Find where the given text appears and provide that cell's center as (x, y) coordinate. 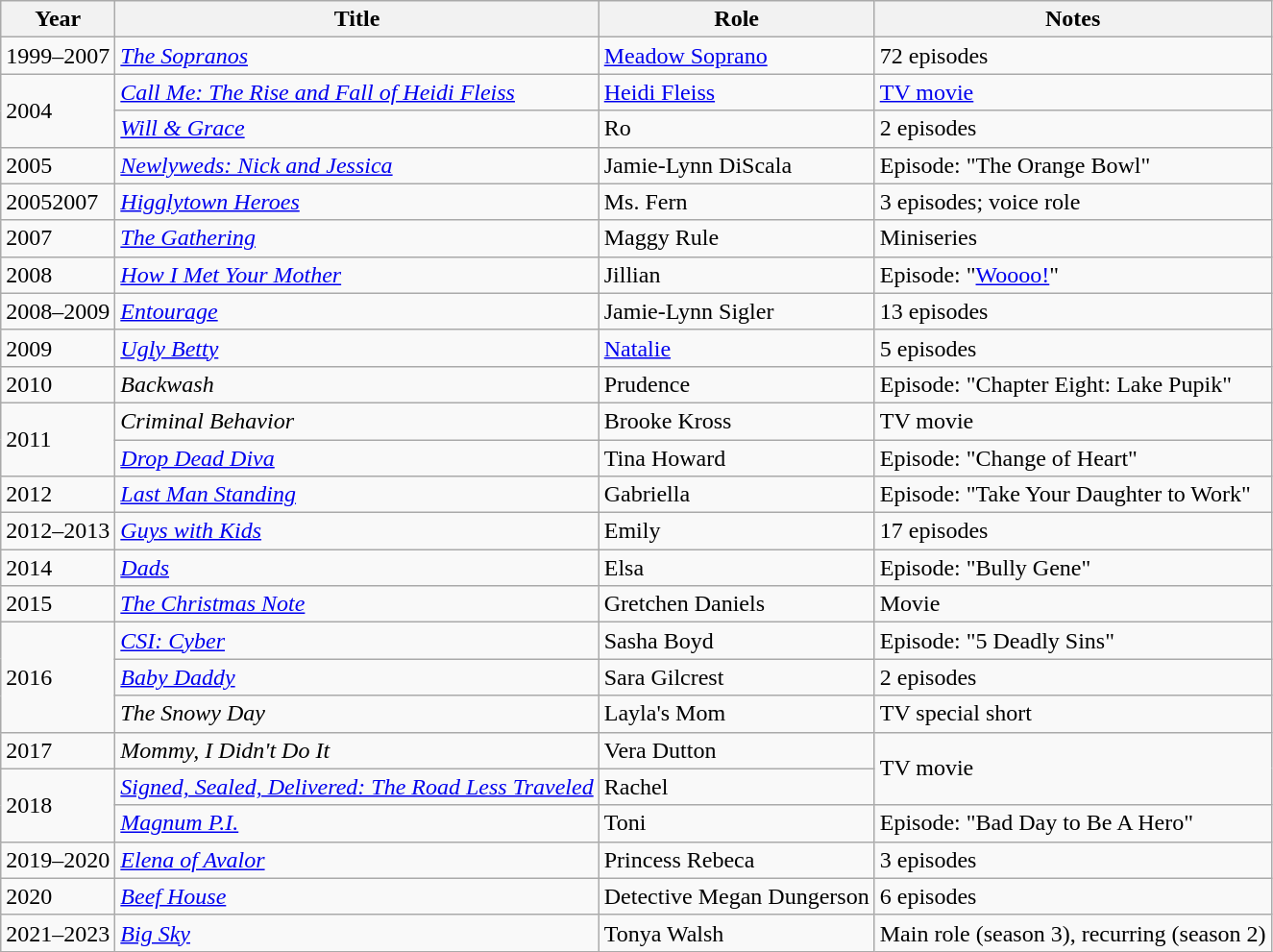
Notes (1072, 19)
Baby Daddy (357, 677)
Guys with Kids (357, 531)
Signed, Sealed, Delivered: The Road Less Traveled (357, 787)
3 episodes; voice role (1072, 202)
2014 (58, 568)
5 episodes (1072, 348)
The Christmas Note (357, 604)
Elsa (736, 568)
2015 (58, 604)
Ms. Fern (736, 202)
Jillian (736, 275)
20052007 (58, 202)
2020 (58, 896)
Criminal Behavior (357, 421)
Detective Megan Dungerson (736, 896)
2012 (58, 495)
Jamie-Lynn DiScala (736, 165)
Episode: "Change of Heart" (1072, 458)
Gretchen Daniels (736, 604)
2008 (58, 275)
Tonya Walsh (736, 933)
Ro (736, 129)
Beef House (357, 896)
2016 (58, 677)
72 episodes (1072, 56)
1999–2007 (58, 56)
Entourage (357, 311)
CSI: Cyber (357, 641)
Episode: "Chapter Eight: Lake Pupik" (1072, 384)
2007 (58, 238)
Elena of Avalor (357, 860)
Title (357, 19)
Layla's Mom (736, 714)
Maggy Rule (736, 238)
13 episodes (1072, 311)
Gabriella (736, 495)
2018 (58, 805)
Sasha Boyd (736, 641)
Call Me: The Rise and Fall of Heidi Fleiss (357, 92)
Movie (1072, 604)
Drop Dead Diva (357, 458)
2011 (58, 439)
2010 (58, 384)
Will & Grace (357, 129)
Higglytown Heroes (357, 202)
Prudence (736, 384)
Heidi Fleiss (736, 92)
Mommy, I Didn't Do It (357, 750)
Big Sky (357, 933)
Dads (357, 568)
Newlyweds: Nick and Jessica (357, 165)
Toni (736, 823)
17 episodes (1072, 531)
The Snowy Day (357, 714)
6 episodes (1072, 896)
Jamie-Lynn Sigler (736, 311)
The Sopranos (357, 56)
The Gathering (357, 238)
Miniseries (1072, 238)
TV special short (1072, 714)
Main role (season 3), recurring (season 2) (1072, 933)
How I Met Your Mother (357, 275)
Episode: "5 Deadly Sins" (1072, 641)
Magnum P.I. (357, 823)
Episode: "Take Your Daughter to Work" (1072, 495)
2004 (58, 110)
Backwash (357, 384)
Natalie (736, 348)
2012–2013 (58, 531)
2008–2009 (58, 311)
Vera Dutton (736, 750)
3 episodes (1072, 860)
Last Man Standing (357, 495)
2017 (58, 750)
2005 (58, 165)
Princess Rebeca (736, 860)
Episode: "Woooo!" (1072, 275)
Brooke Kross (736, 421)
Year (58, 19)
2021–2023 (58, 933)
Episode: "Bully Gene" (1072, 568)
Meadow Soprano (736, 56)
2009 (58, 348)
Rachel (736, 787)
Emily (736, 531)
Episode: "Bad Day to Be A Hero" (1072, 823)
Role (736, 19)
Episode: "The Orange Bowl" (1072, 165)
Tina Howard (736, 458)
Ugly Betty (357, 348)
Sara Gilcrest (736, 677)
2019–2020 (58, 860)
